Detect which cell encompasses the target text, then output its [X, Y] center coordinate. 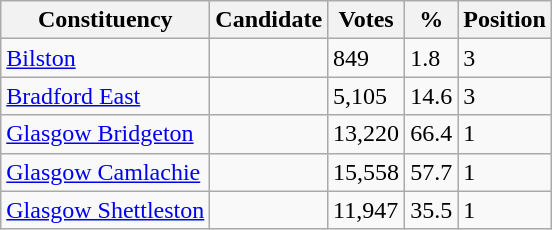
Candidate [269, 20]
Bradford East [106, 96]
Glasgow Bridgeton [106, 134]
57.7 [432, 172]
66.4 [432, 134]
15,558 [366, 172]
Glasgow Shettleston [106, 210]
35.5 [432, 210]
1.8 [432, 58]
14.6 [432, 96]
Bilston [106, 58]
13,220 [366, 134]
849 [366, 58]
Position [505, 20]
Glasgow Camlachie [106, 172]
11,947 [366, 210]
Votes [366, 20]
% [432, 20]
5,105 [366, 96]
Constituency [106, 20]
